Extract the (x, y) coordinate from the center of the cell holding the provided text.  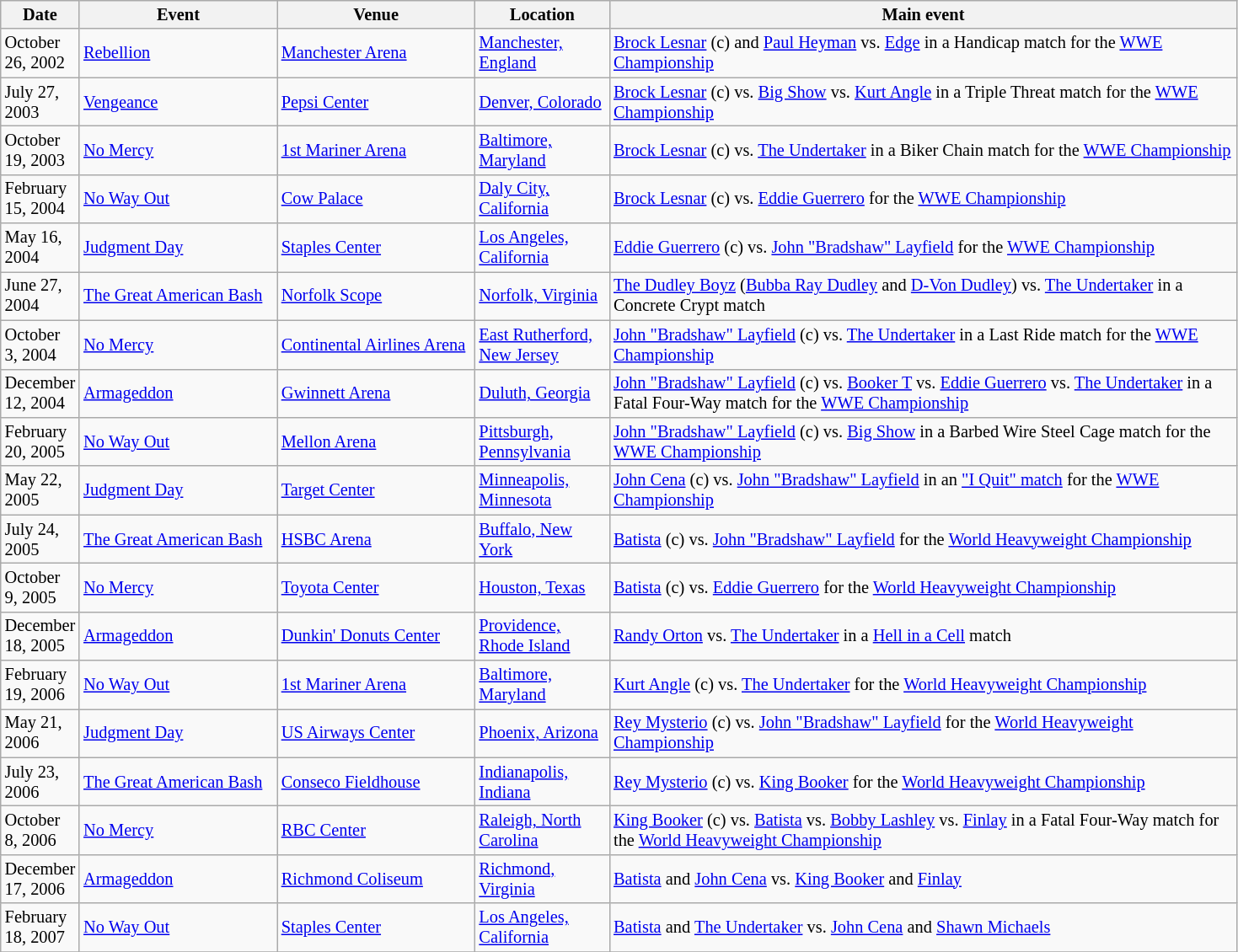
Houston, Texas (543, 587)
Location (543, 14)
Venue (376, 14)
Batista and The Undertaker vs. John Cena and Shawn Michaels (924, 928)
Phoenix, Arizona (543, 733)
Brock Lesnar (c) vs. Eddie Guerrero for the WWE Championship (924, 199)
Manchester Arena (376, 53)
Richmond, Virginia (543, 879)
Batista and John Cena vs. King Booker and Finlay (924, 879)
US Airways Center (376, 733)
The Dudley Boyz (Bubba Ray Dudley and D-Von Dudley) vs. The Undertaker in a Concrete Crypt match (924, 296)
King Booker (c) vs. Batista vs. Bobby Lashley vs. Finlay in a Fatal Four-Way match for the World Heavyweight Championship (924, 830)
December 17, 2006 (40, 879)
October 9, 2005 (40, 587)
Richmond Coliseum (376, 879)
Providence, Rhode Island (543, 636)
Buffalo, New York (543, 539)
February 15, 2004 (40, 199)
October 3, 2004 (40, 345)
May 16, 2004 (40, 248)
October 8, 2006 (40, 830)
Date (40, 14)
Main event (924, 14)
Cow Palace (376, 199)
Mellon Arena (376, 441)
Raleigh, North Carolina (543, 830)
Dunkin' Donuts Center (376, 636)
Daly City, California (543, 199)
Vengeance (179, 102)
Brock Lesnar (c) vs. The Undertaker in a Biker Chain match for the WWE Championship (924, 150)
Duluth, Georgia (543, 393)
Denver, Colorado (543, 102)
June 27, 2004 (40, 296)
February 19, 2006 (40, 685)
Rey Mysterio (c) vs. John "Bradshaw" Layfield for the World Heavyweight Championship (924, 733)
July 24, 2005 (40, 539)
Batista (c) vs. Eddie Guerrero for the World Heavyweight Championship (924, 587)
Target Center (376, 490)
May 22, 2005 (40, 490)
Eddie Guerrero (c) vs. John "Bradshaw" Layfield for the WWE Championship (924, 248)
May 21, 2006 (40, 733)
December 18, 2005 (40, 636)
Event (179, 14)
Brock Lesnar (c) vs. Big Show vs. Kurt Angle in a Triple Threat match for the WWE Championship (924, 102)
Pittsburgh, Pennsylvania (543, 441)
John "Bradshaw" Layfield (c) vs. Booker T vs. Eddie Guerrero vs. The Undertaker in a Fatal Four-Way match for the WWE Championship (924, 393)
Continental Airlines Arena (376, 345)
John Cena (c) vs. John "Bradshaw" Layfield in an "I Quit" match for the WWE Championship (924, 490)
Norfolk, Virginia (543, 296)
RBC Center (376, 830)
Pepsi Center (376, 102)
John "Bradshaw" Layfield (c) vs. The Undertaker in a Last Ride match for the WWE Championship (924, 345)
East Rutherford, New Jersey (543, 345)
February 20, 2005 (40, 441)
John "Bradshaw" Layfield (c) vs. Big Show in a Barbed Wire Steel Cage match for the WWE Championship (924, 441)
December 12, 2004 (40, 393)
Brock Lesnar (c) and Paul Heyman vs. Edge in a Handicap match for the WWE Championship (924, 53)
Batista (c) vs. John "Bradshaw" Layfield for the World Heavyweight Championship (924, 539)
Toyota Center (376, 587)
Conseco Fieldhouse (376, 782)
Norfolk Scope (376, 296)
Manchester, England (543, 53)
October 26, 2002 (40, 53)
October 19, 2003 (40, 150)
HSBC Arena (376, 539)
Rey Mysterio (c) vs. King Booker for the World Heavyweight Championship (924, 782)
July 23, 2006 (40, 782)
Minneapolis, Minnesota (543, 490)
Gwinnett Arena (376, 393)
Kurt Angle (c) vs. The Undertaker for the World Heavyweight Championship (924, 685)
Indianapolis, Indiana (543, 782)
Rebellion (179, 53)
February 18, 2007 (40, 928)
Randy Orton vs. The Undertaker in a Hell in a Cell match (924, 636)
July 27, 2003 (40, 102)
